For the text-containing cell, return its midpoint in (X, Y) coordinate format. 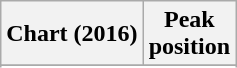
Chart (2016) (72, 34)
Peak position (189, 34)
